Find where the given text appears and provide that cell's center as (X, Y) coordinate. 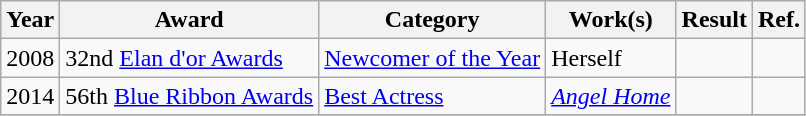
2008 (30, 58)
32nd Elan d'or Awards (190, 58)
Award (190, 20)
Category (432, 20)
Herself (611, 58)
Best Actress (432, 96)
Year (30, 20)
Result (714, 20)
Newcomer of the Year (432, 58)
2014 (30, 96)
Angel Home (611, 96)
56th Blue Ribbon Awards (190, 96)
Work(s) (611, 20)
Ref. (778, 20)
